Scan for the cell matching the given text and deliver its [X, Y] coordinate at center. 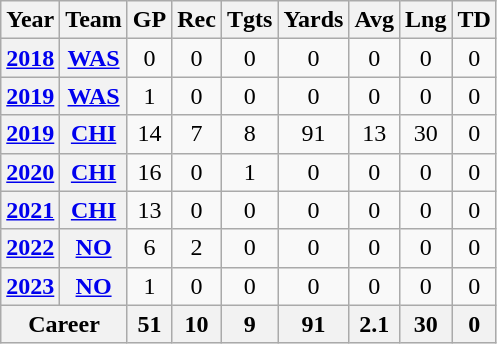
Team [94, 20]
10 [197, 324]
TD [474, 20]
Avg [374, 20]
2022 [30, 248]
9 [249, 324]
2 [197, 248]
2023 [30, 286]
2021 [30, 210]
2020 [30, 172]
Rec [197, 20]
Tgts [249, 20]
2018 [30, 58]
Yards [314, 20]
GP [149, 20]
2.1 [374, 324]
8 [249, 134]
Lng [426, 20]
7 [197, 134]
Career [64, 324]
Year [30, 20]
14 [149, 134]
16 [149, 172]
51 [149, 324]
6 [149, 248]
